Determine the (X, Y) coordinate at the center of the cell enclosing the given text.  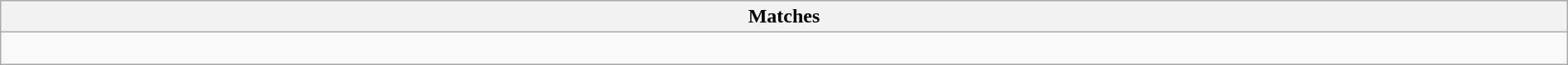
Matches (784, 17)
